Return the (x, y) coordinate for the center point of the cell that contains the specified text.  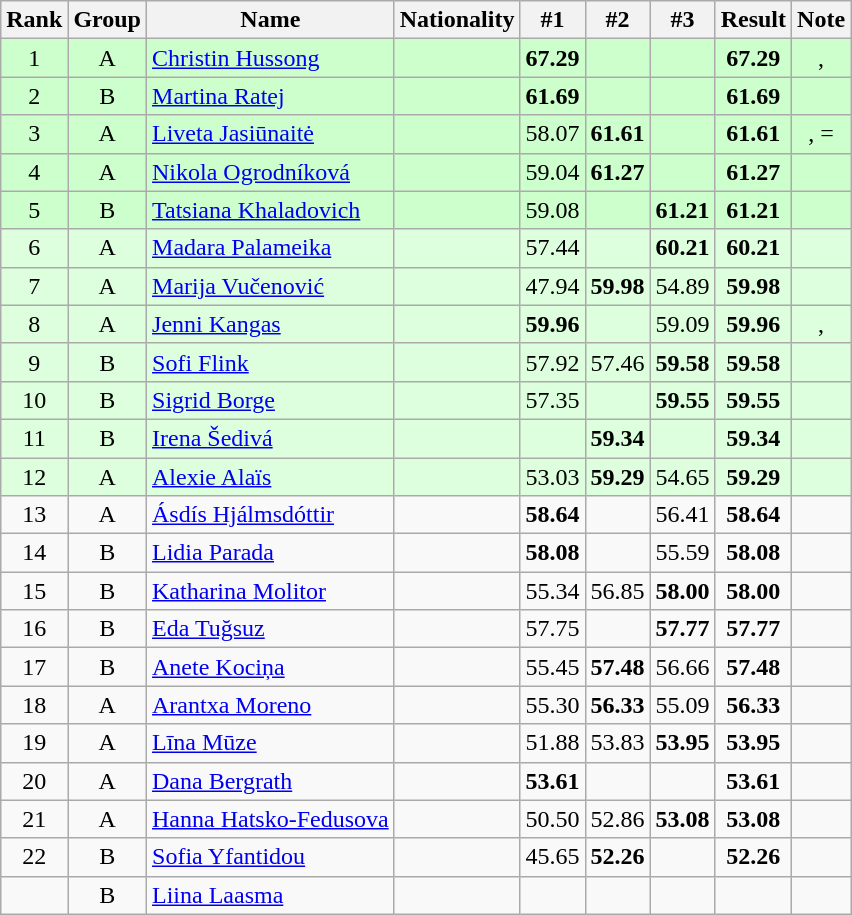
55.34 (552, 591)
56.41 (682, 515)
53.83 (618, 743)
59.04 (552, 172)
Alexie Alaïs (271, 477)
10 (34, 400)
Liveta Jasiūnaitė (271, 134)
53.03 (552, 477)
2 (34, 96)
17 (34, 667)
Result (753, 20)
Līna Mūze (271, 743)
52.86 (618, 819)
6 (34, 248)
Nikola Ogrodníková (271, 172)
Tatsiana Khaladovich (271, 210)
54.65 (682, 477)
Martina Ratej (271, 96)
57.75 (552, 629)
9 (34, 362)
Jenni Kangas (271, 324)
13 (34, 515)
Arantxa Moreno (271, 705)
Name (271, 20)
Sofia Yfantidou (271, 857)
8 (34, 324)
1 (34, 58)
55.30 (552, 705)
57.92 (552, 362)
59.09 (682, 324)
Eda Tuğsuz (271, 629)
15 (34, 591)
Madara Palameika (271, 248)
Hanna Hatsko-Fedusova (271, 819)
Ásdís Hjálmsdóttir (271, 515)
Christin Hussong (271, 58)
19 (34, 743)
Rank (34, 20)
Nationality (457, 20)
7 (34, 286)
55.09 (682, 705)
3 (34, 134)
#1 (552, 20)
54.89 (682, 286)
Irena Šedivá (271, 438)
16 (34, 629)
51.88 (552, 743)
56.85 (618, 591)
, = (822, 134)
Group (108, 20)
Liina Laasma (271, 895)
56.66 (682, 667)
Katharina Molitor (271, 591)
4 (34, 172)
Sofi Flink (271, 362)
Dana Bergrath (271, 781)
Note (822, 20)
21 (34, 819)
55.59 (682, 553)
Marija Vučenović (271, 286)
18 (34, 705)
Sigrid Borge (271, 400)
59.08 (552, 210)
57.44 (552, 248)
58.07 (552, 134)
11 (34, 438)
12 (34, 477)
14 (34, 553)
47.94 (552, 286)
50.50 (552, 819)
22 (34, 857)
55.45 (552, 667)
20 (34, 781)
45.65 (552, 857)
5 (34, 210)
#3 (682, 20)
#2 (618, 20)
Lidia Parada (271, 553)
Anete Kociņa (271, 667)
57.35 (552, 400)
57.46 (618, 362)
